Determine the [X, Y] coordinate at the center of the cell enclosing the given text.  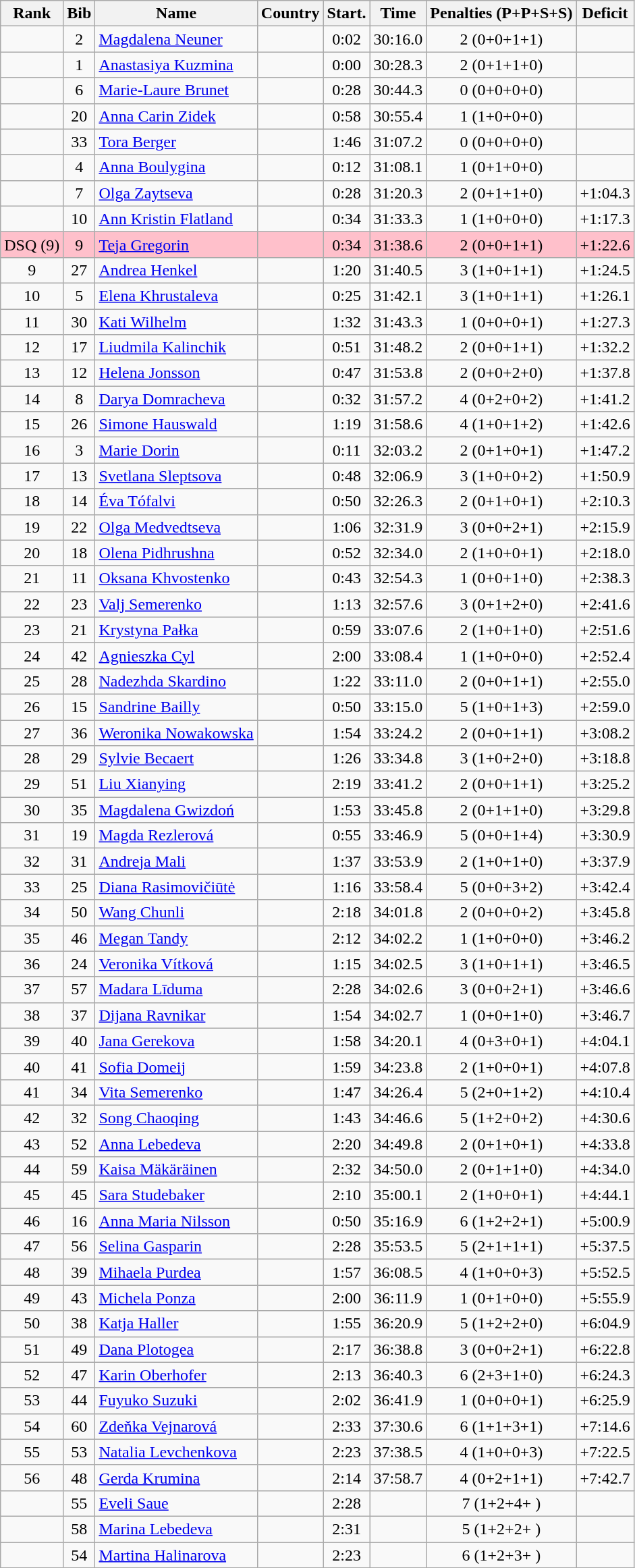
3 [80, 450]
33:41.2 [398, 784]
Name [176, 13]
Veronika Vítková [176, 964]
31:40.5 [398, 270]
1:59 [347, 1066]
6 [80, 90]
0:25 [347, 296]
33:11.0 [398, 681]
Sara Studebaker [176, 1195]
Jana Gerekova [176, 1041]
+7:42.7 [605, 1478]
32:26.3 [398, 502]
36:41.9 [398, 1401]
+2:52.4 [605, 655]
7 (1+2+4+ ) [501, 1503]
+3:46.5 [605, 964]
+6:25.9 [605, 1401]
+5:52.5 [605, 1272]
2:02 [347, 1401]
4 (0+2+1+1) [501, 1478]
1:58 [347, 1041]
0:11 [347, 450]
34:49.8 [398, 1144]
1:15 [347, 964]
1:57 [347, 1272]
Mihaela Purdea [176, 1272]
+6:22.8 [605, 1349]
1:20 [347, 270]
33:08.4 [398, 655]
32:31.9 [398, 527]
58 [80, 1529]
37:58.7 [398, 1478]
31:57.2 [398, 399]
5 (2+0+1+2) [501, 1092]
5 [80, 296]
0:43 [347, 578]
+3:29.8 [605, 810]
DSQ (9) [32, 244]
Magda Rezlerová [176, 836]
0:59 [347, 630]
36:08.5 [398, 1272]
+2:41.6 [605, 604]
4 (0+3+0+1) [501, 1041]
5 (1+2+0+2) [501, 1118]
Darya Domracheva [176, 399]
+1:42.6 [605, 425]
33:58.4 [398, 887]
31:58.6 [398, 425]
Anastasiya Kuzmina [176, 65]
Olga Medvedtseva [176, 527]
+4:10.4 [605, 1092]
Michela Ponza [176, 1298]
Ann Kristin Flatland [176, 219]
Madara Līduma [176, 990]
+1:32.2 [605, 348]
+3:46.6 [605, 990]
2:10 [347, 1195]
Marina Lebedeva [176, 1529]
+1:17.3 [605, 219]
Olena Pidhrushna [176, 553]
Olga Zaytseva [176, 193]
Karin Oberhofer [176, 1375]
33:07.6 [398, 630]
Katja Haller [176, 1324]
8 [80, 399]
Liudmila Kalinchik [176, 348]
4 (0+2+0+2) [501, 399]
Deficit [605, 13]
Sandrine Bailly [176, 707]
59 [80, 1170]
7 [80, 193]
Vita Semerenko [176, 1092]
60 [80, 1426]
Magdalena Neuner [176, 39]
+1:04.3 [605, 193]
0:47 [347, 373]
0:51 [347, 348]
0:55 [347, 836]
1:53 [347, 810]
+3:25.2 [605, 784]
33:15.0 [398, 707]
2:33 [347, 1426]
Dijana Ravnikar [176, 1015]
5 (1+2+2+0) [501, 1324]
Marie Dorin [176, 450]
32:03.2 [398, 450]
0:00 [347, 65]
5 (1+2+2+ ) [501, 1529]
+1:22.6 [605, 244]
35:16.9 [398, 1221]
0:32 [347, 399]
33:34.8 [398, 759]
0:52 [347, 553]
2:20 [347, 1144]
Country [290, 13]
2 (0+0+0+2) [501, 913]
34:02.2 [398, 938]
30:28.3 [398, 65]
Start. [347, 13]
+1:37.8 [605, 373]
+4:44.1 [605, 1195]
+7:22.5 [605, 1452]
Tora Berger [176, 142]
Kaisa Mäkäräinen [176, 1170]
2:31 [347, 1529]
Wang Chunli [176, 913]
34:02.5 [398, 964]
33:53.9 [398, 861]
Agnieszka Cyl [176, 655]
+6:24.3 [605, 1375]
1:19 [347, 425]
36:38.8 [398, 1349]
57 [80, 990]
Nadezhda Skardino [176, 681]
5 (0+0+3+2) [501, 887]
34:02.7 [398, 1015]
+2:59.0 [605, 707]
31:38.6 [398, 244]
3 (1+0+2+0) [501, 759]
2:17 [347, 1349]
33:24.2 [398, 732]
Selina Gasparin [176, 1247]
35:00.1 [398, 1195]
0:12 [347, 167]
+2:55.0 [605, 681]
+3:45.8 [605, 913]
30:55.4 [398, 116]
0:58 [347, 116]
1:06 [347, 527]
36:11.9 [398, 1298]
+3:08.2 [605, 732]
6 (1+2+2+1) [501, 1221]
+4:34.0 [605, 1170]
6 (1+1+3+1) [501, 1426]
34:02.6 [398, 990]
2:13 [347, 1375]
1:22 [347, 681]
2:19 [347, 784]
1:43 [347, 1118]
31:48.2 [398, 348]
Marie-Laure Brunet [176, 90]
30:16.0 [398, 39]
Rank [32, 13]
Simone Hauswald [176, 425]
Helena Jonsson [176, 373]
Magdalena Gwizdoń [176, 810]
1:26 [347, 759]
+1:27.3 [605, 322]
+2:10.3 [605, 502]
+5:00.9 [605, 1221]
Anna Lebedeva [176, 1144]
+3:46.7 [605, 1015]
31:42.1 [398, 296]
Krystyna Pałka [176, 630]
Anna Carin Zidek [176, 116]
34:23.8 [398, 1066]
Gerda Krumina [176, 1478]
Oksana Khvostenko [176, 578]
+7:14.6 [605, 1426]
Diana Rasimovičiūtė [176, 887]
+3:30.9 [605, 836]
31:43.3 [398, 322]
0:48 [347, 476]
Andrea Henkel [176, 270]
6 (1+2+3+ ) [501, 1555]
Liu Xianying [176, 784]
32:57.6 [398, 604]
Penalties (P+P+S+S) [501, 13]
5 (2+1+1+1) [501, 1247]
+3:42.4 [605, 887]
1:37 [347, 861]
2:12 [347, 938]
31:20.3 [398, 193]
Time [398, 13]
Fuyuko Suzuki [176, 1401]
34:20.1 [398, 1041]
Bib [80, 13]
+6:04.9 [605, 1324]
4 (1+0+1+2) [501, 425]
+4:07.8 [605, 1066]
Sofia Domeij [176, 1066]
+1:50.9 [605, 476]
1:55 [347, 1324]
0:02 [347, 39]
2:32 [347, 1170]
2:14 [347, 1478]
31:08.1 [398, 167]
2 (0+0+2+0) [501, 373]
Zdeňka Vejnarová [176, 1426]
+2:51.6 [605, 630]
31:53.8 [398, 373]
33:46.9 [398, 836]
34:01.8 [398, 913]
Megan Tandy [176, 938]
Anna Maria Nilsson [176, 1221]
+2:18.0 [605, 553]
37:38.5 [398, 1452]
Svetlana Sleptsova [176, 476]
30:44.3 [398, 90]
1:46 [347, 142]
31:33.3 [398, 219]
6 (2+3+1+0) [501, 1375]
+4:30.6 [605, 1118]
Teja Gregorin [176, 244]
1:16 [347, 887]
+1:41.2 [605, 399]
Eveli Saue [176, 1503]
1:47 [347, 1092]
32:54.3 [398, 578]
35:53.5 [398, 1247]
+4:04.1 [605, 1041]
33:45.8 [398, 810]
+5:37.5 [605, 1247]
+5:55.9 [605, 1298]
+1:26.1 [605, 296]
36:20.9 [398, 1324]
3 (1+0+0+2) [501, 476]
+1:24.5 [605, 270]
5 (1+0+1+3) [501, 707]
+2:38.3 [605, 578]
+3:37.9 [605, 861]
Sylvie Becaert [176, 759]
Natalia Levchenkova [176, 1452]
34:26.4 [398, 1092]
2 [80, 39]
+1:47.2 [605, 450]
32:34.0 [398, 553]
34:50.0 [398, 1170]
5 (0+0+1+4) [501, 836]
34:46.6 [398, 1118]
36:40.3 [398, 1375]
1:13 [347, 604]
1 [80, 65]
Elena Khrustaleva [176, 296]
Éva Tófalvi [176, 502]
+3:46.2 [605, 938]
1:32 [347, 322]
Song Chaoqing [176, 1118]
Dana Plotogea [176, 1349]
Valj Semerenko [176, 604]
Kati Wilhelm [176, 322]
+3:18.8 [605, 759]
+2:15.9 [605, 527]
Martina Halinarova [176, 1555]
4 [80, 167]
31:07.2 [398, 142]
Anna Boulygina [176, 167]
37:30.6 [398, 1426]
32:06.9 [398, 476]
3 (0+1+2+0) [501, 604]
+4:33.8 [605, 1144]
2:18 [347, 913]
Weronika Nowakowska [176, 732]
Andreja Mali [176, 861]
